Locate the cell with the specified text and output its [X, Y] center coordinate. 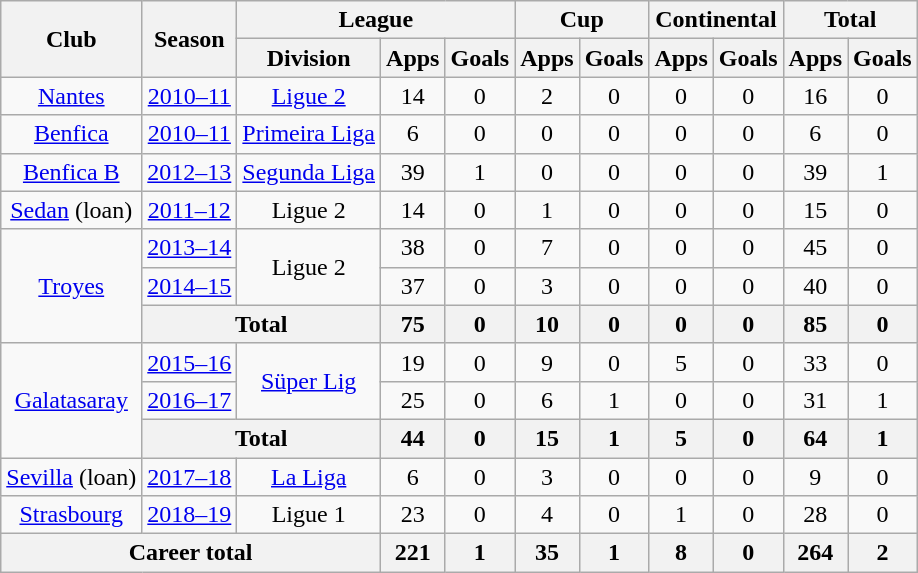
28 [815, 515]
Segunda Liga [309, 172]
League [376, 20]
35 [547, 553]
31 [815, 400]
Strasbourg [72, 515]
2018–19 [190, 515]
33 [815, 362]
2015–16 [190, 362]
2011–12 [190, 210]
Süper Lig [309, 381]
2016–17 [190, 400]
85 [815, 324]
10 [547, 324]
Primeira Liga [309, 134]
2013–14 [190, 248]
Career total [191, 553]
Ligue 1 [309, 515]
4 [547, 515]
Benfica B [72, 172]
38 [413, 248]
Sevilla (loan) [72, 477]
Sedan (loan) [72, 210]
221 [413, 553]
Continental [716, 20]
Nantes [72, 96]
25 [413, 400]
16 [815, 96]
264 [815, 553]
2014–15 [190, 286]
23 [413, 515]
Cup [582, 20]
44 [413, 438]
Troyes [72, 286]
40 [815, 286]
45 [815, 248]
2012–13 [190, 172]
19 [413, 362]
La Liga [309, 477]
Benfica [72, 134]
75 [413, 324]
7 [547, 248]
Club [72, 39]
37 [413, 286]
64 [815, 438]
8 [681, 553]
2017–18 [190, 477]
Division [309, 58]
Galatasaray [72, 400]
Season [190, 39]
